Extract the [x, y] coordinate from the center of the cell holding the provided text.  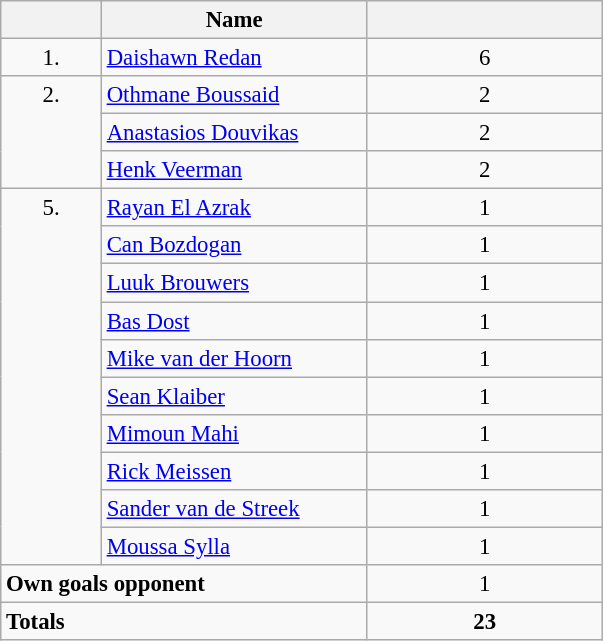
Mimoun Mahi [234, 433]
Anastasios Douvikas [234, 133]
Name [234, 20]
Sean Klaiber [234, 396]
2. [52, 132]
Henk Veerman [234, 170]
Totals [184, 621]
23 [485, 621]
6 [485, 58]
Moussa Sylla [234, 546]
Can Bozdogan [234, 245]
Luuk Brouwers [234, 283]
5. [52, 377]
Othmane Boussaid [234, 95]
Bas Dost [234, 321]
Rayan El Azrak [234, 208]
Daishawn Redan [234, 58]
Own goals opponent [184, 584]
Mike van der Hoorn [234, 358]
Rick Meissen [234, 471]
Sander van de Streek [234, 509]
1. [52, 58]
